Return (x, y) of the center of cell containing provided text 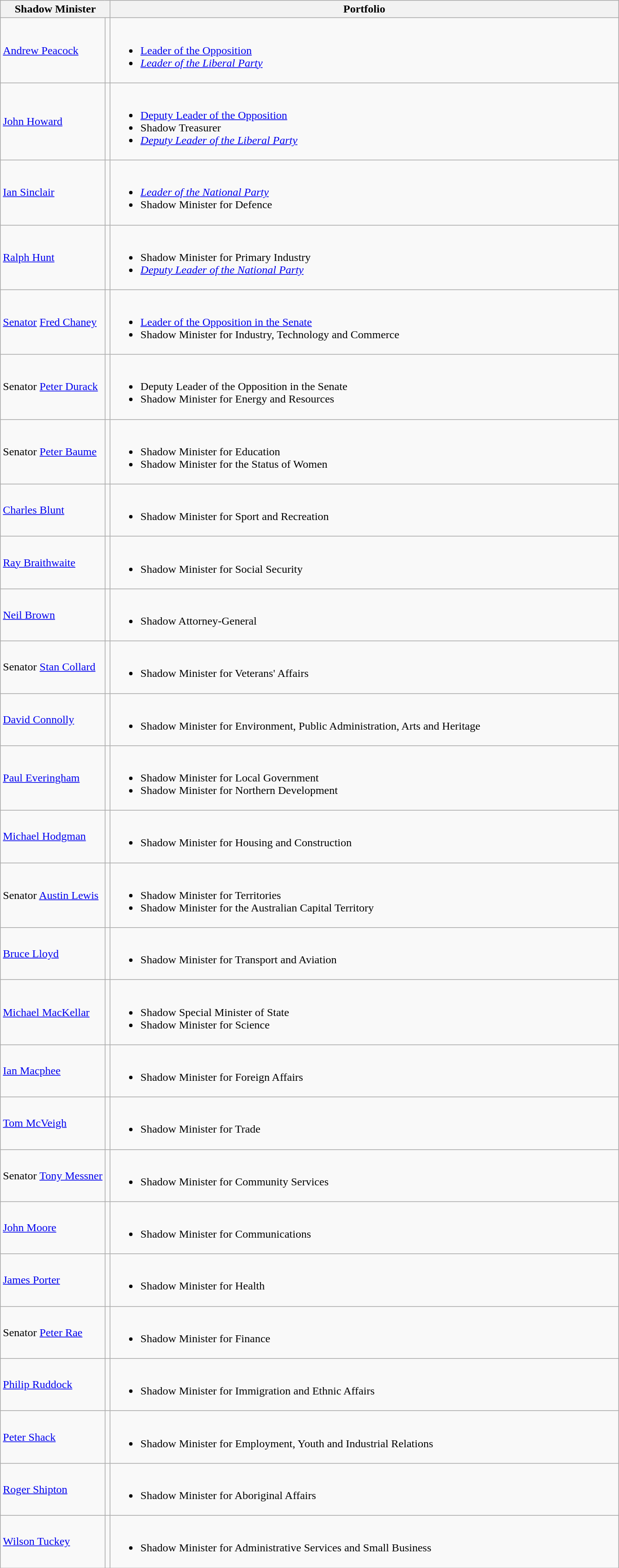
Leader of the Opposition in the SenateShadow Minister for Industry, Technology and Commerce (365, 322)
Shadow Minister for Communications (365, 1228)
Michael MacKellar (53, 1012)
Shadow Special Minister of StateShadow Minister for Science (365, 1012)
Senator Austin Lewis (53, 895)
Deputy Leader of the OppositionShadow TreasurerDeputy Leader of the Liberal Party (365, 121)
Senator Peter Durack (53, 387)
Neil Brown (53, 614)
Shadow Minister for Employment, Youth and Industrial Relations (365, 1437)
Ray Braithwaite (53, 563)
Shadow Minister for Trade (365, 1123)
Shadow Minister for Housing and Construction (365, 837)
Shadow Minister (56, 9)
Shadow Minister for Transport and Aviation (365, 954)
Shadow Minister for Immigration and Ethnic Affairs (365, 1384)
Senator Fred Chaney (53, 322)
Tom McVeigh (53, 1123)
Shadow Minister for Veterans' Affairs (365, 667)
Shadow Minister for Health (365, 1280)
Shadow Minister for Local GovernmentShadow Minister for Northern Development (365, 778)
James Porter (53, 1280)
Leader of the OppositionLeader of the Liberal Party (365, 50)
Shadow Minister for Social Security (365, 563)
John Moore (53, 1228)
Shadow Minister for Sport and Recreation (365, 510)
Shadow Minister for TerritoriesShadow Minister for the Australian Capital Territory (365, 895)
Leader of the National PartyShadow Minister for Defence (365, 192)
Andrew Peacock (53, 50)
Shadow Minister for Finance (365, 1332)
David Connolly (53, 719)
Charles Blunt (53, 510)
Senator Peter Baume (53, 452)
Senator Stan Collard (53, 667)
Michael Hodgman (53, 837)
Shadow Minister for Aboriginal Affairs (365, 1489)
Ian Macphee (53, 1071)
Senator Tony Messner (53, 1175)
Shadow Minister for Primary IndustryDeputy Leader of the National Party (365, 257)
Bruce Lloyd (53, 954)
Senator Peter Rae (53, 1332)
Wilson Tuckey (53, 1542)
Deputy Leader of the Opposition in the SenateShadow Minister for Energy and Resources (365, 387)
Ian Sinclair (53, 192)
Roger Shipton (53, 1489)
Portfolio (365, 9)
Shadow Minister for EducationShadow Minister for the Status of Women (365, 452)
Ralph Hunt (53, 257)
Shadow Minister for Foreign Affairs (365, 1071)
Shadow Minister for Administrative Services and Small Business (365, 1542)
Shadow Minister for Community Services (365, 1175)
Peter Shack (53, 1437)
Shadow Attorney-General (365, 614)
Shadow Minister for Environment, Public Administration, Arts and Heritage (365, 719)
John Howard (53, 121)
Paul Everingham (53, 778)
Philip Ruddock (53, 1384)
